For the text-containing cell, return its midpoint in [x, y] coordinate format. 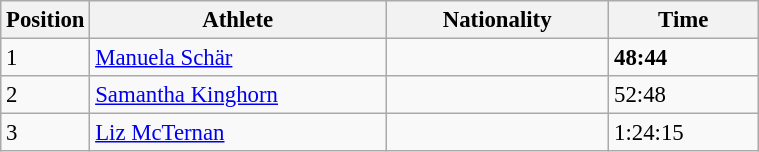
Liz McTernan [238, 133]
1:24:15 [684, 133]
Time [684, 20]
3 [46, 133]
48:44 [684, 58]
Position [46, 20]
Nationality [498, 20]
52:48 [684, 95]
2 [46, 95]
Samantha Kinghorn [238, 95]
Athlete [238, 20]
Manuela Schär [238, 58]
1 [46, 58]
